Locate the cell with the specified text and output its [X, Y] center coordinate. 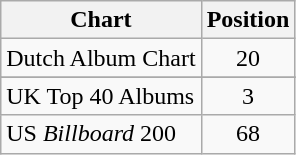
20 [248, 58]
Position [248, 20]
Chart [101, 20]
UK Top 40 Albums [101, 96]
Dutch Album Chart [101, 58]
3 [248, 96]
68 [248, 134]
US Billboard 200 [101, 134]
